Return the [X, Y] coordinate for the center point of the cell that contains the specified text.  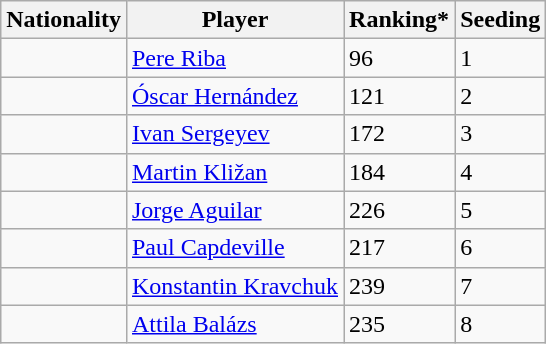
184 [400, 172]
217 [400, 248]
239 [400, 286]
Ivan Sergeyev [234, 134]
Paul Capdeville [234, 248]
3 [500, 134]
8 [500, 324]
235 [400, 324]
Nationality [64, 20]
4 [500, 172]
Konstantin Kravchuk [234, 286]
2 [500, 96]
1 [500, 58]
Jorge Aguilar [234, 210]
121 [400, 96]
Player [234, 20]
Pere Riba [234, 58]
Óscar Hernández [234, 96]
96 [400, 58]
172 [400, 134]
7 [500, 286]
226 [400, 210]
6 [500, 248]
Attila Balázs [234, 324]
Seeding [500, 20]
Martin Kližan [234, 172]
5 [500, 210]
Ranking* [400, 20]
